Scan for the cell matching the given text and deliver its [X, Y] coordinate at center. 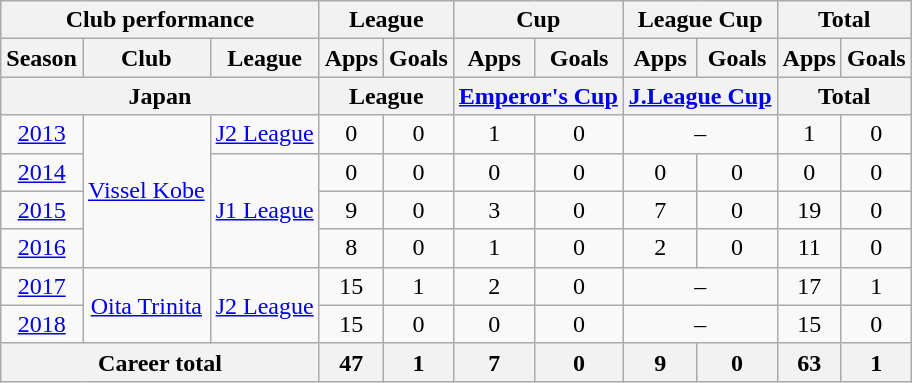
2016 [42, 248]
Oita Trinita [146, 305]
2014 [42, 172]
Cup [538, 20]
19 [809, 210]
11 [809, 248]
Club [146, 58]
Vissel Kobe [146, 191]
Career total [160, 362]
3 [494, 210]
J1 League [264, 210]
2013 [42, 134]
47 [351, 362]
2017 [42, 286]
8 [351, 248]
Japan [160, 96]
Club performance [160, 20]
J.League Cup [700, 96]
League Cup [700, 20]
2018 [42, 324]
2015 [42, 210]
63 [809, 362]
Emperor's Cup [538, 96]
Season [42, 58]
17 [809, 286]
